Search for the cell housing the specified text and yield its (x, y) center coordinate. 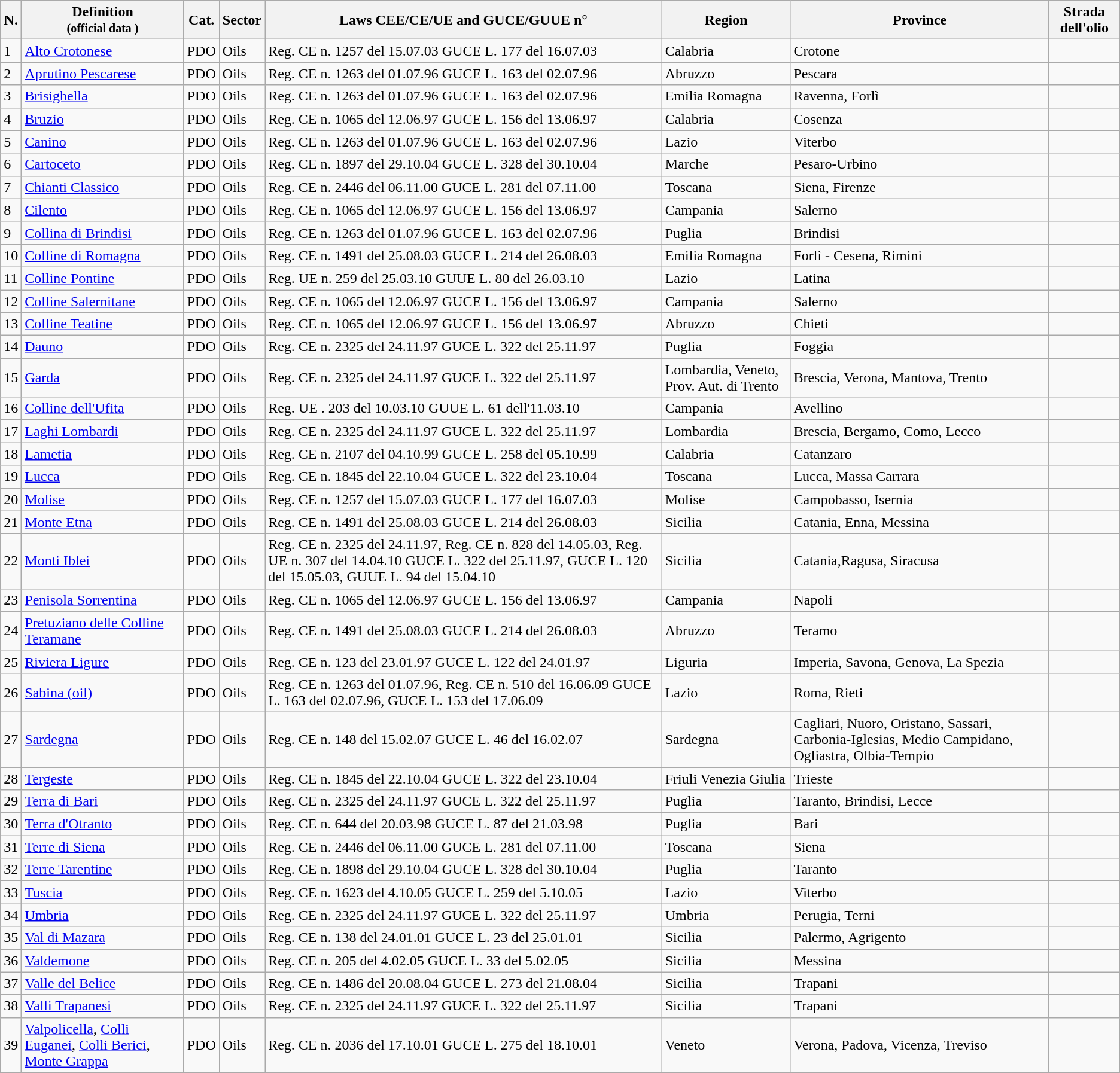
13 (11, 324)
26 (11, 693)
Aprutino Pescarese (103, 74)
4 (11, 119)
Foggia (920, 347)
Verona, Padova, Vicenza, Treviso (920, 1045)
Collina di Brindisi (103, 233)
Chieti (920, 324)
17 (11, 431)
Strada dell'olio (1084, 20)
7 (11, 187)
Veneto (726, 1045)
Valli Trapanesi (103, 1006)
Roma, Rieti (920, 693)
16 (11, 409)
9 (11, 233)
Lucca (103, 477)
Monte Etna (103, 522)
24 (11, 630)
Siena, Firenze (920, 187)
Liguria (726, 662)
37 (11, 983)
Monti Iblei (103, 561)
Terra di Bari (103, 801)
Chianti Classico (103, 187)
Reg. CE n. 1486 del 20.08.04 GUCE L. 273 del 21.08.04 (464, 983)
Napoli (920, 600)
Tergeste (103, 778)
Reg. CE n. 138 del 24.01.01 GUCE L. 23 del 25.01.01 (464, 938)
Lametia (103, 454)
Terre di Siena (103, 847)
Brescia, Bergamo, Como, Lecco (920, 431)
Val di Mazara (103, 938)
Palermo, Agrigento (920, 938)
14 (11, 347)
Reg. CE n. 2036 del 17.10.01 GUCE L. 275 del 18.10.01 (464, 1045)
Province (920, 20)
Colline Teatine (103, 324)
Lucca, Massa Carrara (920, 477)
Reg. CE n. 205 del 4.02.05 GUCE L. 33 del 5.02.05 (464, 961)
27 (11, 739)
Cartoceto (103, 164)
Cosenza (920, 119)
Marche (726, 164)
Avellino (920, 409)
31 (11, 847)
12 (11, 301)
38 (11, 1006)
Catania, Enna, Messina (920, 522)
Teramo (920, 630)
Laghi Lombardi (103, 431)
Alto Crotonese (103, 51)
Riviera Ligure (103, 662)
Colline di Romagna (103, 255)
Sector (242, 20)
8 (11, 210)
11 (11, 278)
10 (11, 255)
Dauno (103, 347)
Reg. CE n. 1263 del 01.07.96, Reg. CE n. 510 del 16.06.09 GUCE L. 163 del 02.07.96, GUCE L. 153 del 17.06.09 (464, 693)
Catanzaro (920, 454)
Valle del Belice (103, 983)
Latina (920, 278)
Messina (920, 961)
Garda (103, 378)
Reg. CE n. 644 del 20.03.98 GUCE L. 87 del 21.03.98 (464, 824)
19 (11, 477)
Pesaro-Urbino (920, 164)
Canino (103, 142)
Reg. CE n. 2107 del 04.10.99 GUCE L. 258 del 05.10.99 (464, 454)
Trieste (920, 778)
25 (11, 662)
Pretuziano delle Colline Teramane (103, 630)
Cagliari, Nuoro, Oristano, Sassari, Carbonia-Iglesias, Medio Campidano, Ogliastra, Olbia-Tempio (920, 739)
Lombardia, Veneto, Prov. Aut. di Trento (726, 378)
Brindisi (920, 233)
Reg. CE n. 148 del 15.02.07 GUCE L. 46 del 16.02.07 (464, 739)
Laws CEE/CE/UE and GUCE/GUUE n° (464, 20)
Reg. CE n. 1623 del 4.10.05 GUCE L. 259 del 5.10.05 (464, 892)
Tuscia (103, 892)
Lombardia (726, 431)
34 (11, 915)
3 (11, 96)
35 (11, 938)
Brisighella (103, 96)
36 (11, 961)
Perugia, Terni (920, 915)
18 (11, 454)
5 (11, 142)
Reg. UE . 203 del 10.03.10 GUUE L. 61 dell'11.03.10 (464, 409)
Friuli Venezia Giulia (726, 778)
Colline Pontine (103, 278)
Imperia, Savona, Genova, La Spezia (920, 662)
32 (11, 870)
Valpolicella, Colli Euganei, Colli Berici, Monte Grappa (103, 1045)
Taranto, Brindisi, Lecce (920, 801)
Reg. CE n. 1898 del 29.10.04 GUCE L. 328 del 30.10.04 (464, 870)
Forlì - Cesena, Rimini (920, 255)
21 (11, 522)
Region (726, 20)
Reg. CE n. 1897 del 29.10.04 GUCE L. 328 del 30.10.04 (464, 164)
Campobasso, Isernia (920, 499)
33 (11, 892)
Cilento (103, 210)
Sabina (oil) (103, 693)
20 (11, 499)
2 (11, 74)
15 (11, 378)
N. (11, 20)
1 (11, 51)
39 (11, 1045)
Bruzio (103, 119)
Pescara (920, 74)
Valdemone (103, 961)
Crotone (920, 51)
Terra d'Otranto (103, 824)
Penisola Sorrentina (103, 600)
Cat. (201, 20)
28 (11, 778)
23 (11, 600)
Reg. UE n. 259 del 25.03.10 GUUE L. 80 del 26.03.10 (464, 278)
Terre Tarentine (103, 870)
Siena (920, 847)
Brescia, Verona, Mantova, Trento (920, 378)
Bari (920, 824)
Taranto (920, 870)
6 (11, 164)
Colline Salernitane (103, 301)
Ravenna, Forlì (920, 96)
22 (11, 561)
Reg. CE n. 123 del 23.01.97 GUCE L. 122 del 24.01.97 (464, 662)
29 (11, 801)
Catania,Ragusa, Siracusa (920, 561)
Colline dell'Ufita (103, 409)
30 (11, 824)
Definition (official data ) (103, 20)
